Detect which cell encompasses the target text, then output its (x, y) center coordinate. 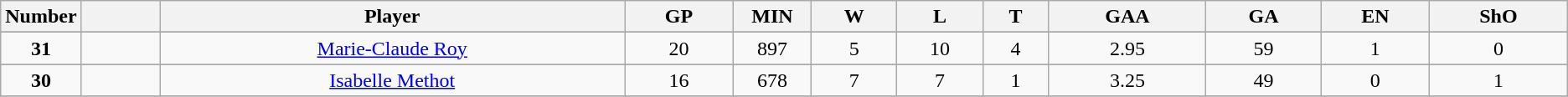
EN (1375, 17)
GA (1263, 17)
897 (772, 48)
31 (41, 48)
20 (678, 48)
GP (678, 17)
Marie-Claude Roy (392, 48)
Isabelle Methot (392, 80)
ShO (1499, 17)
Number (41, 17)
5 (854, 48)
4 (1015, 48)
3.25 (1127, 80)
Player (392, 17)
MIN (772, 17)
16 (678, 80)
59 (1263, 48)
678 (772, 80)
T (1015, 17)
2.95 (1127, 48)
GAA (1127, 17)
W (854, 17)
49 (1263, 80)
L (940, 17)
10 (940, 48)
30 (41, 80)
